Identify which cell holds the provided text, then report its [X, Y] central coordinate. 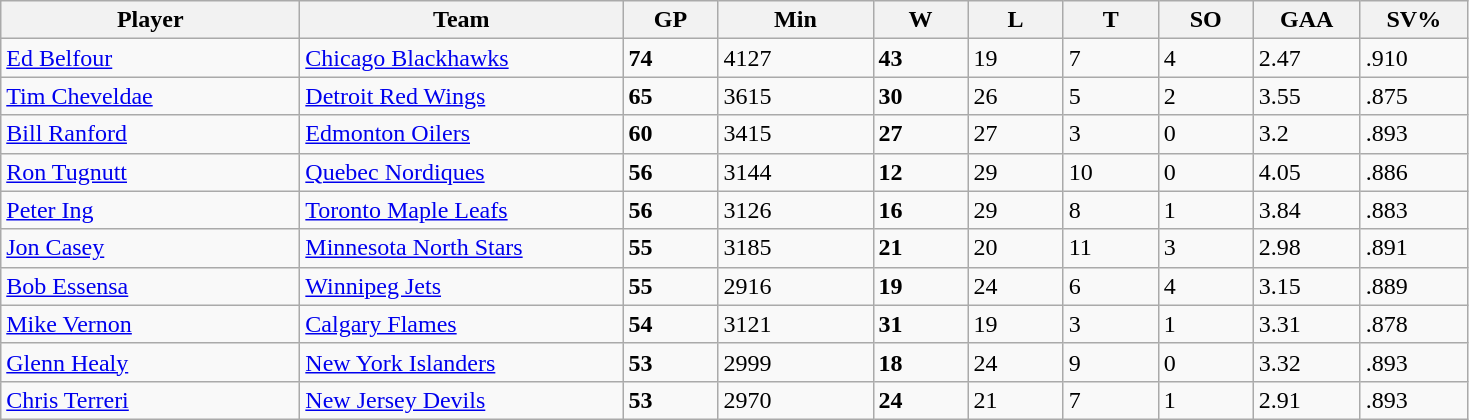
New York Islanders [462, 362]
.910 [1414, 58]
2.47 [1306, 58]
Toronto Maple Leafs [462, 210]
3.31 [1306, 324]
3.15 [1306, 286]
18 [920, 362]
26 [1016, 96]
9 [1110, 362]
L [1016, 20]
Edmonton Oilers [462, 134]
New Jersey Devils [462, 400]
Peter Ing [150, 210]
Glenn Healy [150, 362]
2 [1206, 96]
Quebec Nordiques [462, 172]
4.05 [1306, 172]
.886 [1414, 172]
3185 [796, 248]
.889 [1414, 286]
3.84 [1306, 210]
Detroit Red Wings [462, 96]
T [1110, 20]
Jon Casey [150, 248]
Chicago Blackhawks [462, 58]
W [920, 20]
12 [920, 172]
.891 [1414, 248]
Winnipeg Jets [462, 286]
Ron Tugnutt [150, 172]
Bill Ranford [150, 134]
6 [1110, 286]
Bob Essensa [150, 286]
74 [670, 58]
2999 [796, 362]
5 [1110, 96]
SO [1206, 20]
11 [1110, 248]
Tim Cheveldae [150, 96]
Minnesota North Stars [462, 248]
2916 [796, 286]
10 [1110, 172]
3.2 [1306, 134]
54 [670, 324]
2970 [796, 400]
43 [920, 58]
30 [920, 96]
GAA [1306, 20]
Ed Belfour [150, 58]
2.98 [1306, 248]
3144 [796, 172]
60 [670, 134]
GP [670, 20]
65 [670, 96]
20 [1016, 248]
16 [920, 210]
8 [1110, 210]
Chris Terreri [150, 400]
Team [462, 20]
3126 [796, 210]
31 [920, 324]
.883 [1414, 210]
.875 [1414, 96]
Calgary Flames [462, 324]
.878 [1414, 324]
4127 [796, 58]
3.32 [1306, 362]
Mike Vernon [150, 324]
Player [150, 20]
3615 [796, 96]
Min [796, 20]
3.55 [1306, 96]
3415 [796, 134]
SV% [1414, 20]
3121 [796, 324]
2.91 [1306, 400]
